Provide the (x, y) coordinate of the cell's center where the given text is located.  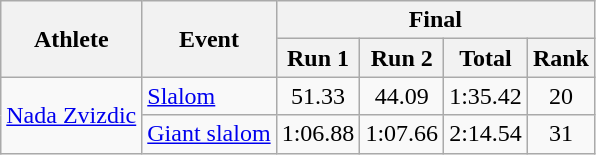
Athlete (72, 39)
31 (560, 134)
Run 2 (402, 58)
1:06.88 (318, 134)
Run 1 (318, 58)
44.09 (402, 96)
20 (560, 96)
Rank (560, 58)
Final (435, 20)
2:14.54 (486, 134)
1:07.66 (402, 134)
Giant slalom (209, 134)
Event (209, 39)
1:35.42 (486, 96)
Nada Zvizdic (72, 115)
Total (486, 58)
Slalom (209, 96)
51.33 (318, 96)
